Extract the (X, Y) coordinate from the center of the cell holding the provided text.  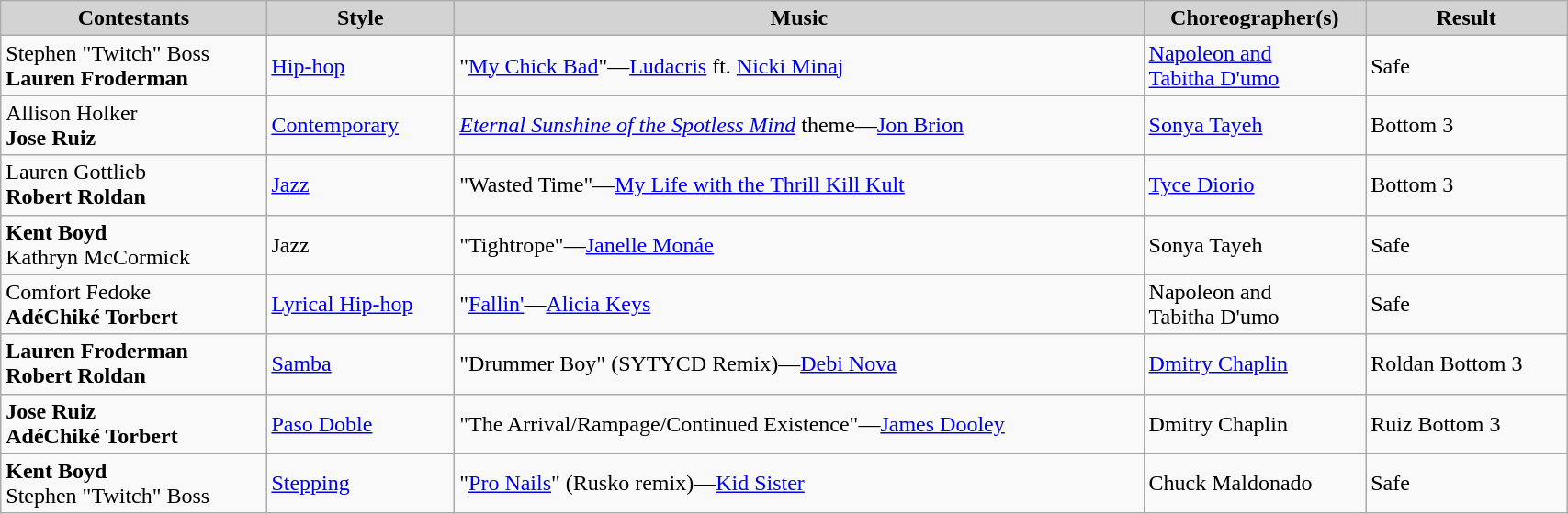
"The Arrival/Rampage/Continued Existence"—James Dooley (799, 424)
"Wasted Time"—My Life with the Thrill Kill Kult (799, 185)
"Fallin'—Alicia Keys (799, 305)
Result (1466, 18)
Chuck Maldonado (1255, 483)
Kent BoydKathryn McCormick (134, 244)
Kent BoydStephen "Twitch" Boss (134, 483)
Roldan Bottom 3 (1466, 363)
"My Chick Bad"—Ludacris ft. Nicki Minaj (799, 66)
Ruiz Bottom 3 (1466, 424)
Style (360, 18)
Hip-hop (360, 66)
"Pro Nails" (Rusko remix)—Kid Sister (799, 483)
Comfort FedokeAdéChiké Torbert (134, 305)
Stephen "Twitch" BossLauren Froderman (134, 66)
Lauren FrodermanRobert Roldan (134, 363)
Choreographer(s) (1255, 18)
Contemporary (360, 125)
Stepping (360, 483)
Samba (360, 363)
"Tightrope"—Janelle Monáe (799, 244)
Contestants (134, 18)
Lauren GottliebRobert Roldan (134, 185)
Allison HolkerJose Ruiz (134, 125)
Tyce Diorio (1255, 185)
"Drummer Boy" (SYTYCD Remix)—Debi Nova (799, 363)
Jose RuizAdéChiké Torbert (134, 424)
Eternal Sunshine of the Spotless Mind theme—Jon Brion (799, 125)
Lyrical Hip-hop (360, 305)
Paso Doble (360, 424)
Music (799, 18)
